Search for the cell housing the specified text and yield its (X, Y) center coordinate. 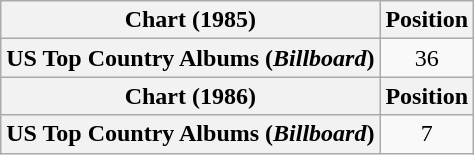
Chart (1985) (190, 20)
36 (427, 58)
Chart (1986) (190, 96)
7 (427, 134)
